Locate the cell with the specified text and output its [X, Y] center coordinate. 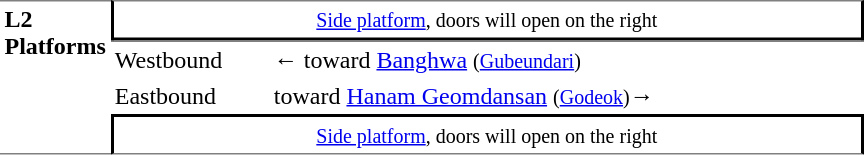
← toward Banghwa (Gubeundari) [566, 59]
toward Hanam Geomdansan (Godeok)→ [566, 96]
Westbound [190, 59]
Eastbound [190, 96]
L2Platforms [55, 77]
